Provide the [x, y] coordinate of the cell's center where the given text is located.  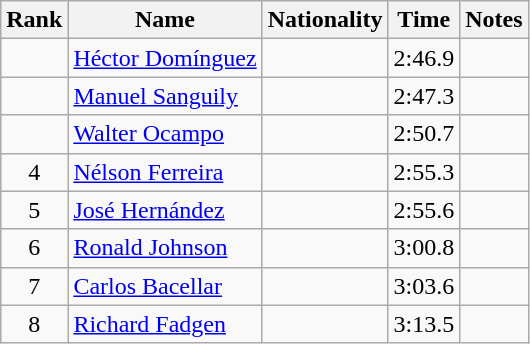
2:47.3 [424, 96]
3:00.8 [424, 248]
3:13.5 [424, 324]
6 [34, 248]
Carlos Bacellar [165, 286]
Nationality [325, 20]
8 [34, 324]
2:55.6 [424, 210]
Notes [494, 20]
Héctor Domínguez [165, 58]
Rank [34, 20]
Ronald Johnson [165, 248]
3:03.6 [424, 286]
2:55.3 [424, 172]
7 [34, 286]
Name [165, 20]
2:46.9 [424, 58]
Nélson Ferreira [165, 172]
José Hernández [165, 210]
Time [424, 20]
2:50.7 [424, 134]
Walter Ocampo [165, 134]
5 [34, 210]
4 [34, 172]
Manuel Sanguily [165, 96]
Richard Fadgen [165, 324]
